From the cell containing the given text, extract its center point as (X, Y) coordinate. 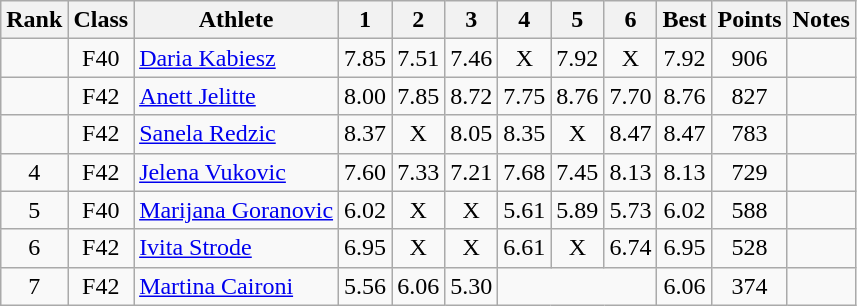
729 (750, 172)
8.05 (472, 134)
7.21 (472, 172)
6.61 (524, 248)
5.61 (524, 210)
Anett Jelitte (236, 96)
1 (366, 20)
5.30 (472, 286)
Ivita Strode (236, 248)
7 (34, 286)
8.72 (472, 96)
374 (750, 286)
8.00 (366, 96)
3 (472, 20)
Daria Kabiesz (236, 58)
Points (750, 20)
827 (750, 96)
528 (750, 248)
783 (750, 134)
Best (684, 20)
Jelena Vukovic (236, 172)
906 (750, 58)
8.35 (524, 134)
7.45 (578, 172)
5.89 (578, 210)
Athlete (236, 20)
5.56 (366, 286)
7.46 (472, 58)
5.73 (630, 210)
Rank (34, 20)
Martina Caironi (236, 286)
2 (418, 20)
7.33 (418, 172)
Class (101, 20)
Notes (821, 20)
7.68 (524, 172)
588 (750, 210)
6.74 (630, 248)
7.70 (630, 96)
Sanela Redzic (236, 134)
7.51 (418, 58)
Marijana Goranovic (236, 210)
7.60 (366, 172)
8.37 (366, 134)
7.75 (524, 96)
